Return the [x, y] coordinate for the center point of the cell that contains the specified text.  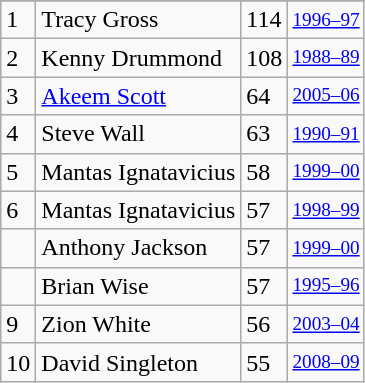
2008–09 [326, 362]
Zion White [138, 324]
108 [264, 58]
1 [18, 20]
1988–89 [326, 58]
Akeem Scott [138, 96]
58 [264, 172]
3 [18, 96]
1996–97 [326, 20]
9 [18, 324]
1990–91 [326, 134]
114 [264, 20]
55 [264, 362]
Anthony Jackson [138, 248]
10 [18, 362]
4 [18, 134]
1998–99 [326, 210]
56 [264, 324]
Brian Wise [138, 286]
1995–96 [326, 286]
David Singleton [138, 362]
2 [18, 58]
2005–06 [326, 96]
Steve Wall [138, 134]
63 [264, 134]
64 [264, 96]
Kenny Drummond [138, 58]
Tracy Gross [138, 20]
2003–04 [326, 324]
5 [18, 172]
6 [18, 210]
